Identify which cell holds the provided text, then report its (X, Y) central coordinate. 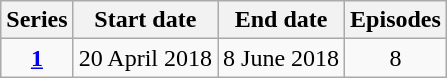
8 (396, 58)
20 April 2018 (145, 58)
Start date (145, 20)
Series (37, 20)
8 June 2018 (282, 58)
End date (282, 20)
Episodes (396, 20)
1 (37, 58)
